Scan for the cell matching the given text and deliver its (x, y) coordinate at center. 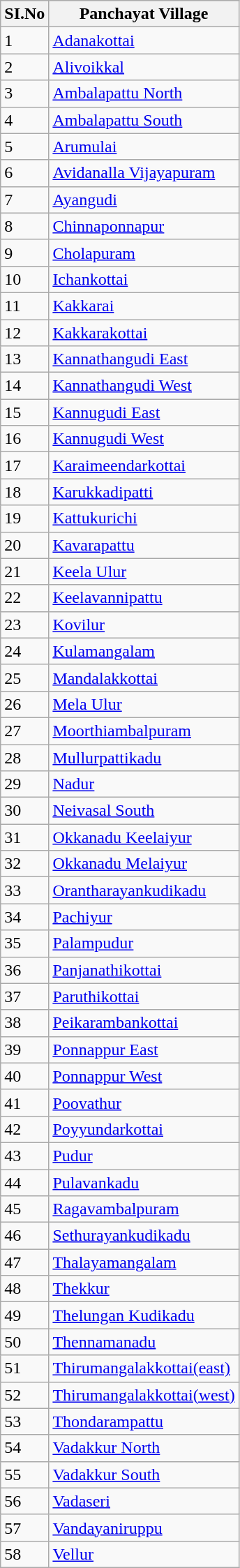
Pulavankadu (144, 1183)
Orantharayankudikadu (144, 890)
46 (25, 1236)
Vadakkur North (144, 1448)
Palampudur (144, 943)
Mandalakkottai (144, 678)
Kannugudi East (144, 412)
Karaimeendarkottai (144, 465)
Mullurpattikadu (144, 757)
52 (25, 1395)
38 (25, 1023)
42 (25, 1129)
Nadur (144, 784)
45 (25, 1209)
19 (25, 518)
Kovilur (144, 625)
SI.No (25, 14)
8 (25, 226)
Thondarampattu (144, 1421)
Neivasal South (144, 811)
Poovathur (144, 1103)
31 (25, 837)
9 (25, 253)
Alivoikkal (144, 67)
24 (25, 651)
1 (25, 40)
13 (25, 359)
35 (25, 943)
Thirumangalakkottai(west) (144, 1395)
58 (25, 1554)
Vadakkur South (144, 1474)
Panjanathikottai (144, 970)
20 (25, 545)
2 (25, 67)
10 (25, 279)
Ichankottai (144, 279)
Kannathangudi East (144, 359)
Keelavannipattu (144, 598)
51 (25, 1368)
16 (25, 439)
50 (25, 1342)
Ambalapattu North (144, 94)
Chinnaponnapur (144, 226)
21 (25, 572)
Karukkadipatti (144, 492)
Kannathangudi West (144, 386)
40 (25, 1076)
30 (25, 811)
25 (25, 678)
Kakkarai (144, 306)
Moorthiambalpuram (144, 731)
12 (25, 333)
Thelungan Kudikadu (144, 1315)
33 (25, 890)
Paruthikottai (144, 996)
Kannugudi West (144, 439)
27 (25, 731)
Arumulai (144, 147)
Thalayamangalam (144, 1262)
Thekkur (144, 1289)
18 (25, 492)
22 (25, 598)
Thirumangalakkottai(east) (144, 1368)
Ambalapattu South (144, 120)
Kakkarakottai (144, 333)
Vellur (144, 1554)
26 (25, 704)
Kattukurichi (144, 518)
41 (25, 1103)
15 (25, 412)
Kulamangalam (144, 651)
Pachiyur (144, 917)
6 (25, 173)
56 (25, 1501)
36 (25, 970)
Panchayat Village (144, 14)
Cholapuram (144, 253)
Okkanadu Melaiyur (144, 864)
48 (25, 1289)
49 (25, 1315)
Thennamanadu (144, 1342)
Kavarapattu (144, 545)
Adanakottai (144, 40)
Okkanadu Keelaiyur (144, 837)
Pudur (144, 1156)
14 (25, 386)
17 (25, 465)
39 (25, 1050)
43 (25, 1156)
Peikarambankottai (144, 1023)
4 (25, 120)
Ponnappur East (144, 1050)
Vadaseri (144, 1501)
Keela Ulur (144, 572)
55 (25, 1474)
37 (25, 996)
11 (25, 306)
44 (25, 1183)
Vandayaniruppu (144, 1528)
Ragavambalpuram (144, 1209)
Sethurayankudikadu (144, 1236)
28 (25, 757)
Ayangudi (144, 200)
Ponnappur West (144, 1076)
53 (25, 1421)
34 (25, 917)
23 (25, 625)
47 (25, 1262)
Poyyundarkottai (144, 1129)
Mela Ulur (144, 704)
Avidanalla Vijayapuram (144, 173)
54 (25, 1448)
3 (25, 94)
5 (25, 147)
57 (25, 1528)
29 (25, 784)
32 (25, 864)
7 (25, 200)
